Detect which cell encompasses the target text, then output its [X, Y] center coordinate. 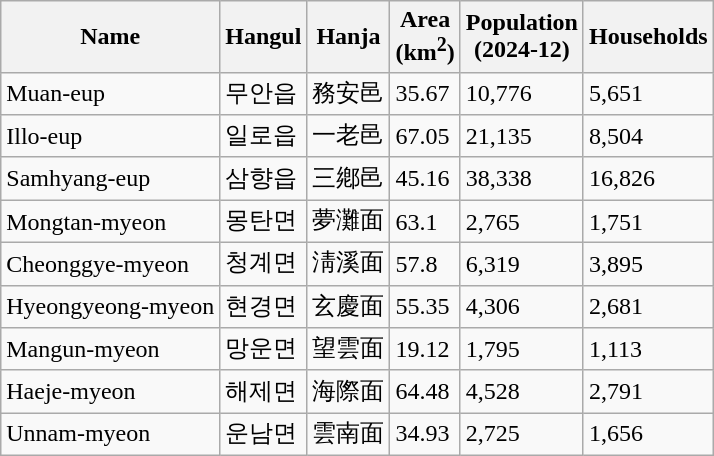
3,895 [648, 264]
2,725 [522, 434]
19.12 [425, 350]
망운면 [264, 350]
Illo-eup [110, 136]
67.05 [425, 136]
Households [648, 37]
1,751 [648, 222]
海際面 [348, 392]
55.35 [425, 306]
Hanja [348, 37]
三鄕邑 [348, 178]
10,776 [522, 94]
8,504 [648, 136]
청계면 [264, 264]
운남면 [264, 434]
務安邑 [348, 94]
淸溪面 [348, 264]
21,135 [522, 136]
Hyeongyeong-myeon [110, 306]
2,765 [522, 222]
Population (2024-12) [522, 37]
4,306 [522, 306]
一老邑 [348, 136]
雲南面 [348, 434]
望雲面 [348, 350]
57.8 [425, 264]
35.67 [425, 94]
일로읍 [264, 136]
Haeje-myeon [110, 392]
45.16 [425, 178]
玄慶面 [348, 306]
38,338 [522, 178]
1,113 [648, 350]
夢灘面 [348, 222]
Area (km2) [425, 37]
5,651 [648, 94]
2,681 [648, 306]
Unnam-myeon [110, 434]
Samhyang-eup [110, 178]
Hangul [264, 37]
삼향읍 [264, 178]
무안읍 [264, 94]
Cheonggye-myeon [110, 264]
해제면 [264, 392]
63.1 [425, 222]
2,791 [648, 392]
34.93 [425, 434]
4,528 [522, 392]
1,795 [522, 350]
Mangun-myeon [110, 350]
1,656 [648, 434]
Muan-eup [110, 94]
Name [110, 37]
Mongtan-myeon [110, 222]
64.48 [425, 392]
현경면 [264, 306]
6,319 [522, 264]
16,826 [648, 178]
몽탄면 [264, 222]
